Find where the given text appears and provide that cell's center as [X, Y] coordinate. 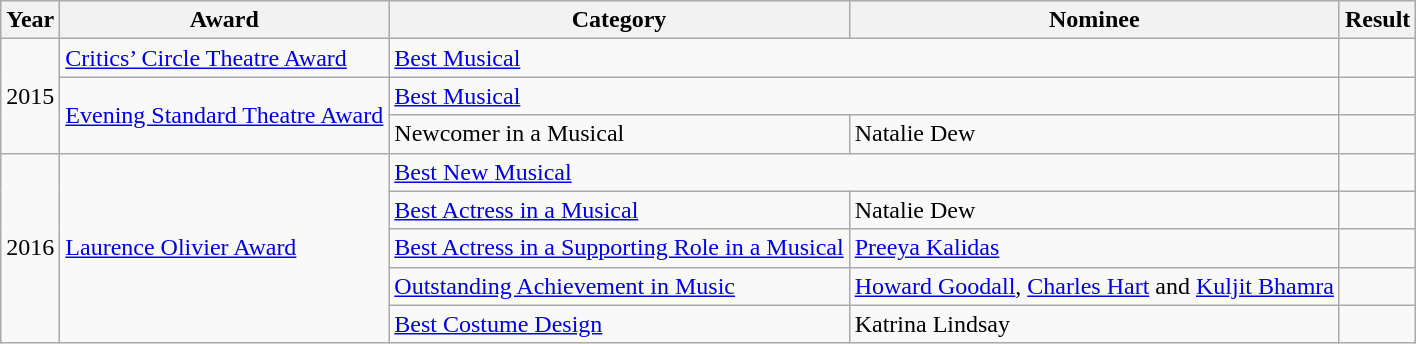
2015 [30, 96]
Nominee [1094, 20]
2016 [30, 248]
Katrina Lindsay [1094, 324]
Best Costume Design [619, 324]
Howard Goodall, Charles Hart and Kuljit Bhamra [1094, 286]
Result [1377, 20]
Critics’ Circle Theatre Award [224, 58]
Best New Musical [864, 172]
Newcomer in a Musical [619, 134]
Evening Standard Theatre Award [224, 115]
Laurence Olivier Award [224, 248]
Preeya Kalidas [1094, 248]
Year [30, 20]
Category [619, 20]
Award [224, 20]
Outstanding Achievement in Music [619, 286]
Best Actress in a Supporting Role in a Musical [619, 248]
Best Actress in a Musical [619, 210]
